For the text-containing cell, return its midpoint in [x, y] coordinate format. 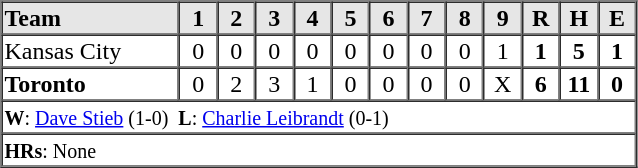
11 [579, 84]
8 [465, 18]
R [541, 18]
7 [427, 18]
H [579, 18]
W: Dave Stieb (1-0) L: Charlie Leibrandt (0-1) [319, 116]
Team [91, 18]
Kansas City [91, 50]
E [617, 18]
9 [503, 18]
4 [312, 18]
Toronto [91, 84]
HRs: None [319, 150]
X [503, 84]
